Scan for the cell matching the given text and deliver its (x, y) coordinate at center. 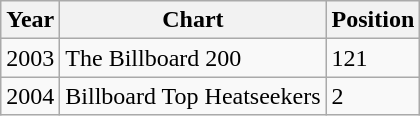
Chart (193, 20)
2 (373, 96)
2003 (30, 58)
121 (373, 58)
Position (373, 20)
Billboard Top Heatseekers (193, 96)
Year (30, 20)
2004 (30, 96)
The Billboard 200 (193, 58)
